For the text-containing cell, return its midpoint in [x, y] coordinate format. 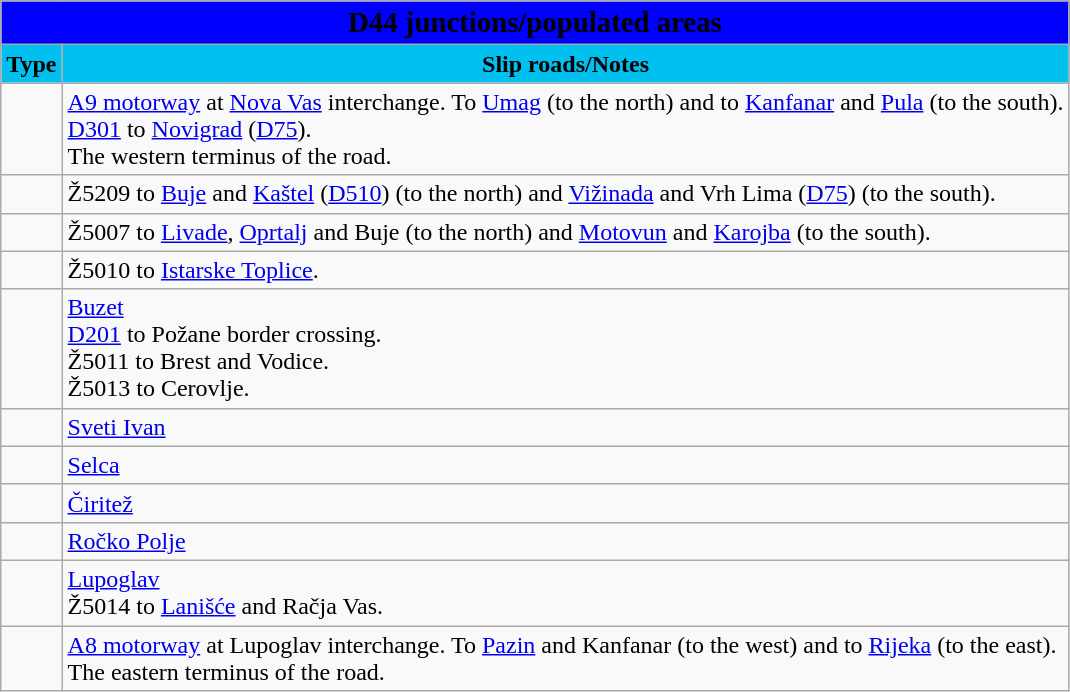
A8 motorway at Lupoglav interchange. To Pazin and Kanfanar (to the west) and to Rijeka (to the east).The eastern terminus of the road. [566, 658]
Buzet D201 to Požane border crossing.Ž5011 to Brest and Vodice.Ž5013 to Cerovlje. [566, 348]
Slip roads/Notes [566, 64]
Type [32, 64]
Ž5010 to Istarske Toplice. [566, 270]
Ž5007 to Livade, Oprtalj and Buje (to the north) and Motovun and Karojba (to the south). [566, 232]
Čiritež [566, 503]
Ž5209 to Buje and Kaštel (D510) (to the north) and Vižinada and Vrh Lima (D75) (to the south). [566, 194]
Ročko Polje [566, 541]
D44 junctions/populated areas [535, 23]
Selca [566, 465]
LupoglavŽ5014 to Lanišće and Račja Vas. [566, 592]
Sveti Ivan [566, 427]
